Pinpoint the cell where the given text exists, returning its [X, Y] midpoint coordinate. 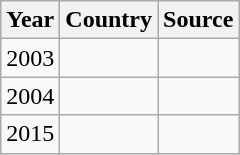
Source [198, 20]
Country [109, 20]
2015 [30, 134]
2003 [30, 58]
Year [30, 20]
2004 [30, 96]
